Scan for the cell matching the given text and deliver its [X, Y] coordinate at center. 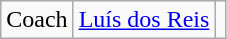
Coach [37, 20]
Luís dos Reis [144, 20]
